Return (x, y) of the center of cell containing provided text 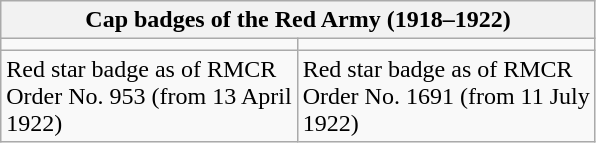
Cap badges of the Red Army (1918–1922) (298, 20)
Red star badge as of RMCROrder No. 1691 (from 11 July1922) (446, 96)
Red star badge as of RMCROrder No. 953 (from 13 April1922) (149, 96)
